Output the (x, y) coordinate of the center of the cell containing the given text.  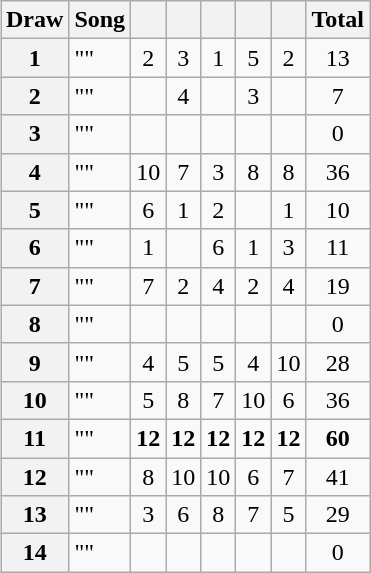
60 (338, 438)
14 (34, 553)
Draw (34, 20)
29 (338, 515)
28 (338, 362)
19 (338, 286)
Total (338, 20)
Song (100, 20)
9 (34, 362)
41 (338, 477)
